Output the [x, y] coordinate of the center of the cell containing the given text.  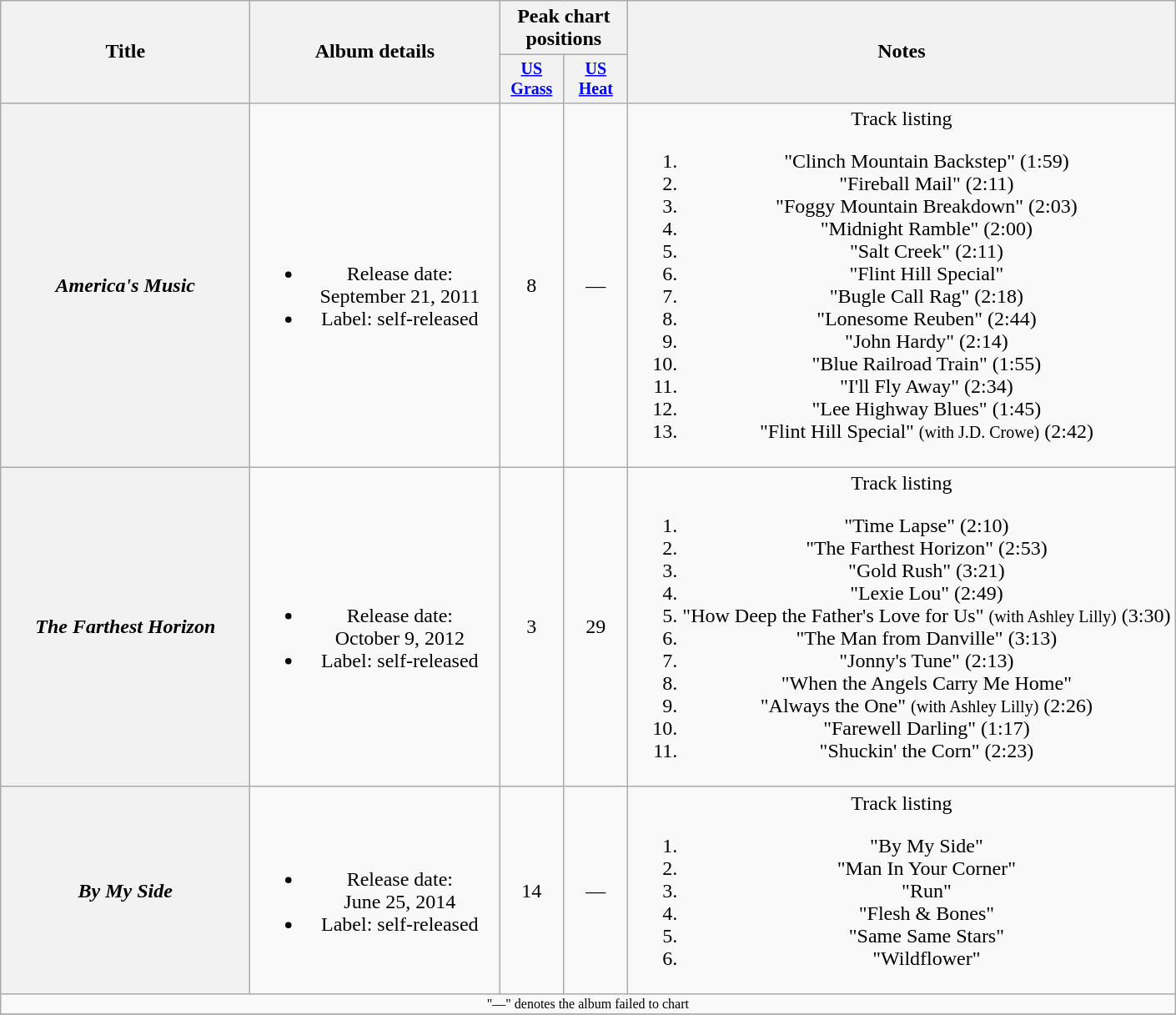
By My Side [125, 890]
Peak chartpositions [564, 28]
8 [532, 285]
Track listing"By My Side""Man In Your Corner""Run""Flesh & Bones""Same Same Stars""Wildflower" [902, 890]
3 [532, 627]
Release date: October 9, 2012Label: self-released [375, 627]
America's Music [125, 285]
29 [596, 627]
"—" denotes the album failed to chart [588, 1003]
US Grass [532, 78]
The Farthest Horizon [125, 627]
14 [532, 890]
US Heat [596, 78]
Title [125, 52]
Album details [375, 52]
Release date: June 25, 2014Label: self-released [375, 890]
Notes [902, 52]
Release date: September 21, 2011Label: self-released [375, 285]
